Search for the cell housing the specified text and yield its [x, y] center coordinate. 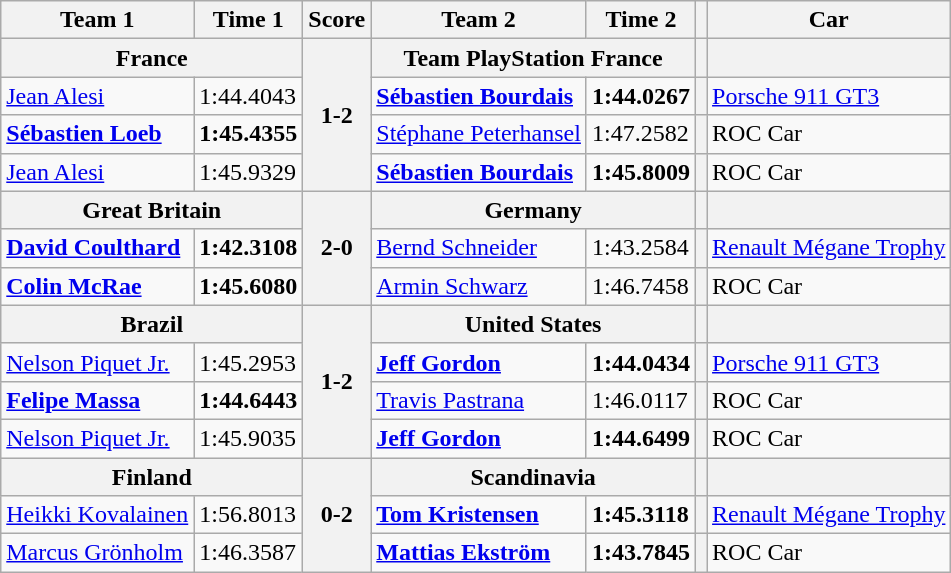
Team 2 [479, 20]
Stéphane Peterhansel [479, 134]
1:46.3587 [248, 553]
1:44.0267 [640, 96]
David Coulthard [98, 248]
Great Britain [152, 210]
1:46.7458 [640, 286]
Team 1 [98, 20]
1:45.9035 [248, 438]
2-0 [337, 248]
1:45.8009 [640, 172]
1:44.4043 [248, 96]
United States [534, 324]
Germany [534, 210]
Travis Pastrana [479, 400]
1:45.2953 [248, 362]
Tom Kristensen [479, 515]
Colin McRae [98, 286]
Marcus Grönholm [98, 553]
Scandinavia [534, 477]
1:44.0434 [640, 362]
Brazil [152, 324]
1:44.6443 [248, 400]
1:43.2584 [640, 248]
1:44.6499 [640, 438]
Sébastien Loeb [98, 134]
Finland [152, 477]
0-2 [337, 515]
1:45.4355 [248, 134]
Time 1 [248, 20]
1:43.7845 [640, 553]
Team PlayStation France [534, 58]
Felipe Massa [98, 400]
Heikki Kovalainen [98, 515]
1:45.9329 [248, 172]
Bernd Schneider [479, 248]
Car [829, 20]
1:45.6080 [248, 286]
Armin Schwarz [479, 286]
Mattias Ekström [479, 553]
1:42.3108 [248, 248]
Score [337, 20]
1:45.3118 [640, 515]
1:47.2582 [640, 134]
1:56.8013 [248, 515]
1:46.0117 [640, 400]
Time 2 [640, 20]
France [152, 58]
